Search for the cell housing the specified text and yield its [x, y] center coordinate. 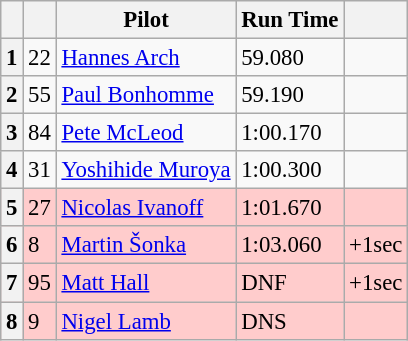
Nigel Lamb [146, 321]
4 [12, 170]
Paul Bonhomme [146, 95]
55 [40, 95]
Hannes Arch [146, 58]
Matt Hall [146, 283]
59.080 [290, 58]
Yoshihide Muroya [146, 170]
Pilot [146, 20]
1 [12, 58]
Pete McLeod [146, 133]
DNF [290, 283]
DNS [290, 321]
31 [40, 170]
84 [40, 133]
Run Time [290, 20]
5 [12, 208]
6 [12, 245]
7 [12, 283]
2 [12, 95]
3 [12, 133]
1:01.670 [290, 208]
9 [40, 321]
Martin Šonka [146, 245]
1:00.300 [290, 170]
95 [40, 283]
59.190 [290, 95]
22 [40, 58]
1:00.170 [290, 133]
1:03.060 [290, 245]
27 [40, 208]
Nicolas Ivanoff [146, 208]
